Find where the given text appears and provide that cell's center as (X, Y) coordinate. 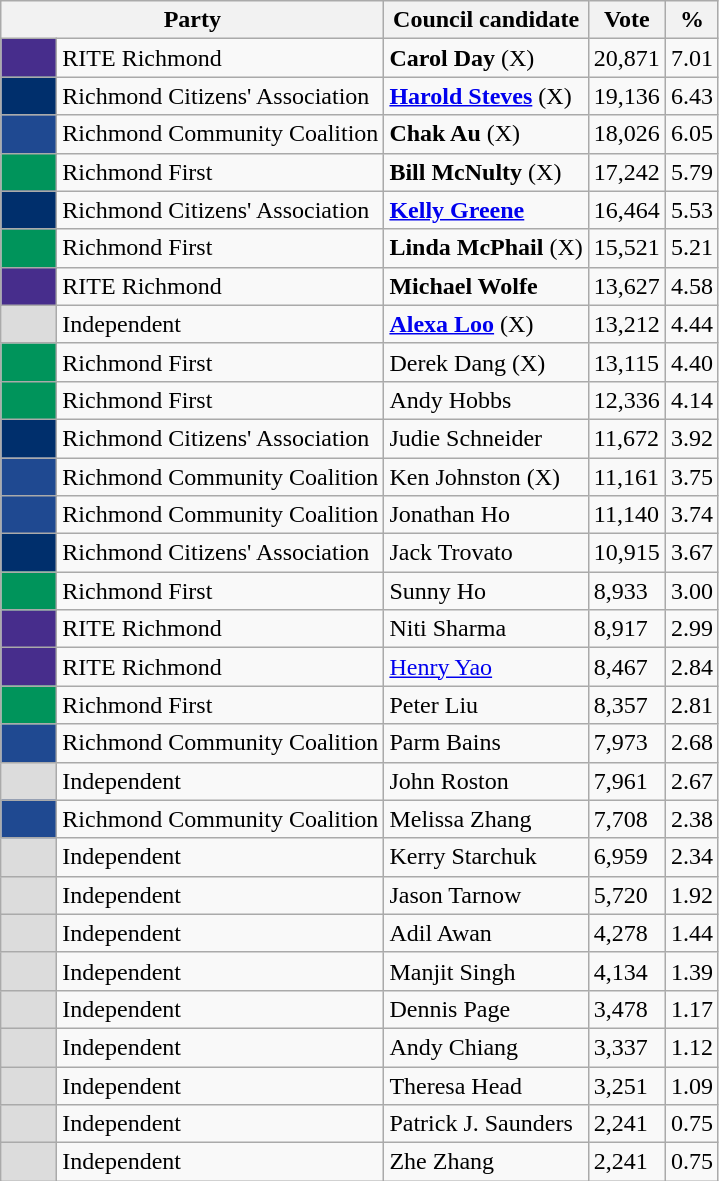
Chak Au (X) (486, 134)
3.92 (692, 438)
13,627 (626, 286)
2.34 (692, 857)
8,357 (626, 705)
20,871 (626, 58)
Andy Hobbs (486, 400)
5.79 (692, 172)
5,720 (626, 895)
7,973 (626, 743)
Jack Trovato (486, 553)
16,464 (626, 210)
2.67 (692, 781)
1.12 (692, 1047)
Bill McNulty (X) (486, 172)
Kerry Starchuk (486, 857)
% (692, 20)
8,467 (626, 667)
Parm Bains (486, 743)
3,478 (626, 1009)
Theresa Head (486, 1085)
Peter Liu (486, 705)
1.39 (692, 971)
1.44 (692, 933)
11,161 (626, 477)
13,212 (626, 324)
Melissa Zhang (486, 819)
Patrick J. Saunders (486, 1124)
Manjit Singh (486, 971)
1.09 (692, 1085)
11,140 (626, 515)
4.40 (692, 362)
4.14 (692, 400)
Niti Sharma (486, 629)
18,026 (626, 134)
2.84 (692, 667)
Council candidate (486, 20)
8,933 (626, 591)
4.44 (692, 324)
3,337 (626, 1047)
6,959 (626, 857)
Andy Chiang (486, 1047)
Michael Wolfe (486, 286)
3.67 (692, 553)
7.01 (692, 58)
Sunny Ho (486, 591)
5.53 (692, 210)
Party (192, 20)
Linda McPhail (X) (486, 248)
Zhe Zhang (486, 1162)
12,336 (626, 400)
5.21 (692, 248)
Alexa Loo (X) (486, 324)
4.58 (692, 286)
17,242 (626, 172)
6.43 (692, 96)
Ken Johnston (X) (486, 477)
15,521 (626, 248)
1.92 (692, 895)
Kelly Greene (486, 210)
2.99 (692, 629)
Carol Day (X) (486, 58)
13,115 (626, 362)
4,134 (626, 971)
1.17 (692, 1009)
Vote (626, 20)
3.74 (692, 515)
4,278 (626, 933)
11,672 (626, 438)
2.38 (692, 819)
3.75 (692, 477)
8,917 (626, 629)
7,961 (626, 781)
7,708 (626, 819)
Jason Tarnow (486, 895)
Harold Steves (X) (486, 96)
Jonathan Ho (486, 515)
John Roston (486, 781)
3.00 (692, 591)
Adil Awan (486, 933)
2.81 (692, 705)
Dennis Page (486, 1009)
6.05 (692, 134)
2.68 (692, 743)
Henry Yao (486, 667)
3,251 (626, 1085)
Derek Dang (X) (486, 362)
19,136 (626, 96)
Judie Schneider (486, 438)
10,915 (626, 553)
